Extract the [x, y] coordinate from the center of the cell holding the provided text.  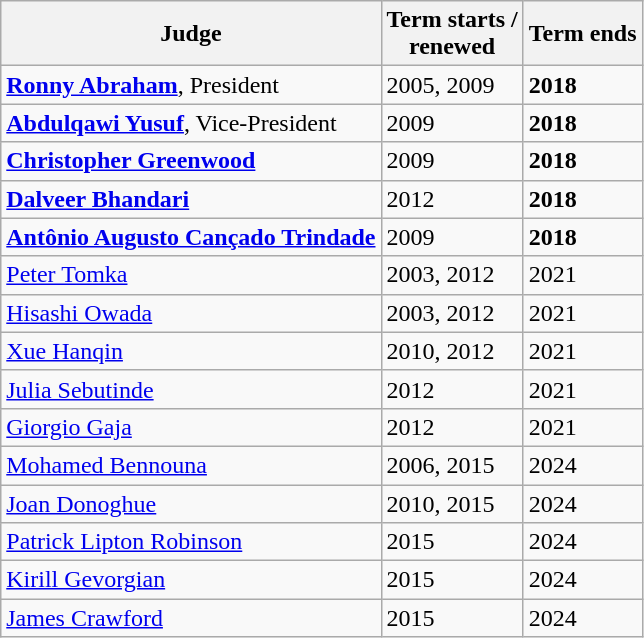
2010, 2015 [452, 503]
Ronny Abraham, President [191, 85]
Abdulqawi Yusuf, Vice-President [191, 123]
Giorgio Gaja [191, 427]
2010, 2012 [452, 351]
Christopher Greenwood [191, 161]
Term starts / renewed [452, 34]
Peter Tomka [191, 275]
2005, 2009 [452, 85]
Patrick Lipton Robinson [191, 542]
James Crawford [191, 618]
Dalveer Bhandari [191, 199]
Xue Hanqin [191, 351]
2006, 2015 [452, 465]
Term ends [582, 34]
Hisashi Owada [191, 313]
Antônio Augusto Cançado Trindade [191, 237]
Joan Donoghue [191, 503]
Kirill Gevorgian [191, 580]
Mohamed Bennouna [191, 465]
Julia Sebutinde [191, 389]
Judge [191, 34]
